Extract the (X, Y) coordinate from the center of the cell holding the provided text.  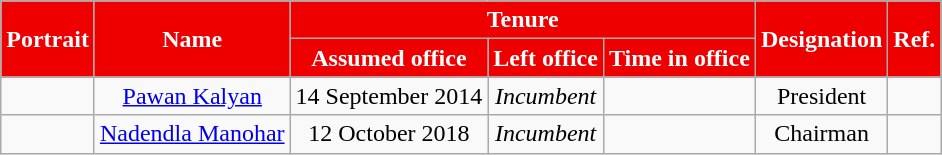
Time in office (679, 58)
Chairman (821, 134)
Name (192, 39)
Left office (546, 58)
14 September 2014 (389, 96)
Nadendla Manohar (192, 134)
Assumed office (389, 58)
Portrait (48, 39)
Pawan Kalyan (192, 96)
Ref. (914, 39)
12 October 2018 (389, 134)
President (821, 96)
Tenure (522, 20)
Designation (821, 39)
